From the cell containing the given text, extract its center point as (x, y) coordinate. 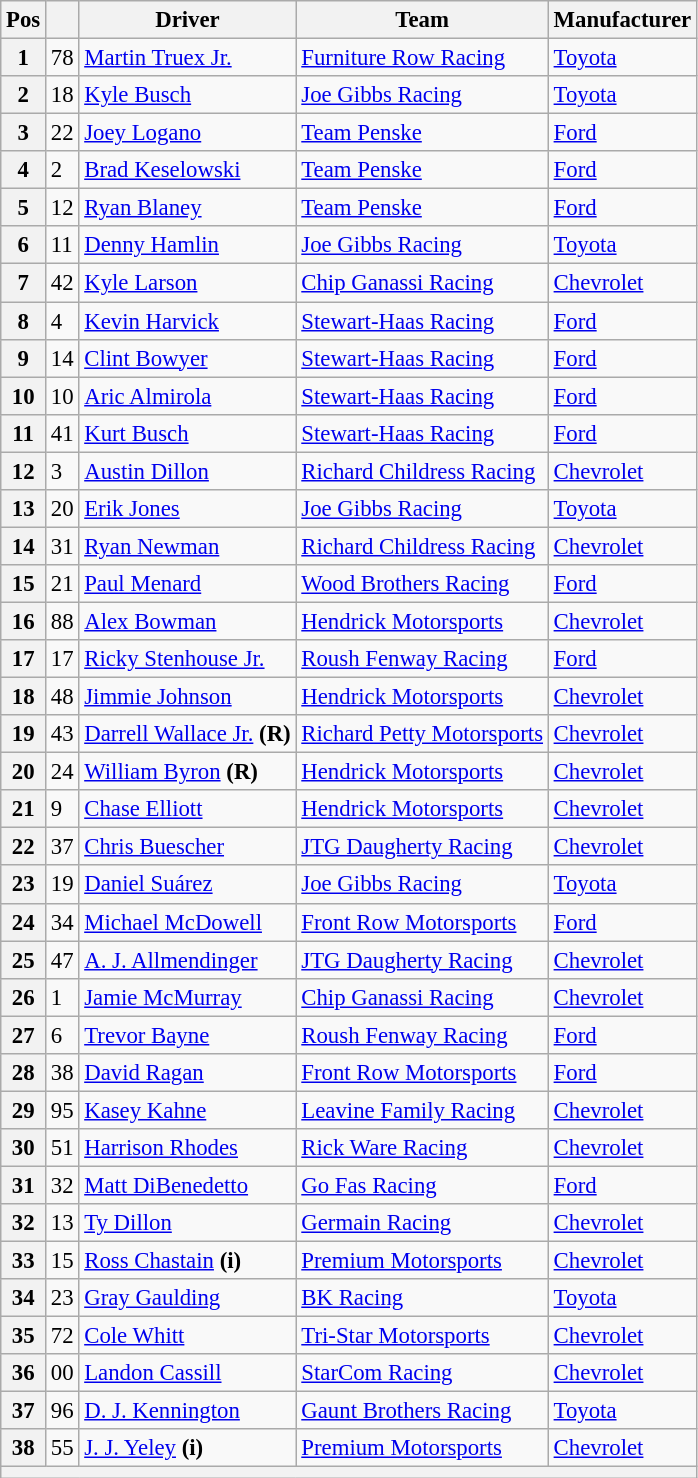
Kyle Busch (188, 95)
41 (62, 433)
Jamie McMurray (188, 997)
36 (24, 1373)
William Byron (R) (188, 772)
88 (62, 621)
Erik Jones (188, 509)
Brad Keselowski (188, 170)
A. J. Allmendinger (188, 960)
Furniture Row Racing (422, 58)
55 (62, 1449)
Clint Bowyer (188, 358)
96 (62, 1411)
48 (62, 697)
Joey Logano (188, 133)
Manufacturer (622, 20)
Michael McDowell (188, 922)
25 (24, 960)
Ross Chastain (i) (188, 1261)
Ty Dillon (188, 1223)
5 (24, 208)
Richard Petty Motorsports (422, 734)
42 (62, 283)
Kasey Kahne (188, 1110)
Wood Brothers Racing (422, 584)
30 (24, 1148)
Ryan Newman (188, 546)
Denny Hamlin (188, 245)
Trevor Bayne (188, 1035)
Cole Whitt (188, 1336)
Chase Elliott (188, 809)
29 (24, 1110)
Pos (24, 20)
Tri-Star Motorsports (422, 1336)
43 (62, 734)
BK Racing (422, 1298)
7 (24, 283)
8 (24, 321)
00 (62, 1373)
Daniel Suárez (188, 885)
Gaunt Brothers Racing (422, 1411)
27 (24, 1035)
Jimmie Johnson (188, 697)
33 (24, 1261)
Team (422, 20)
Leavine Family Racing (422, 1110)
Ricky Stenhouse Jr. (188, 659)
Go Fas Racing (422, 1185)
Kurt Busch (188, 433)
95 (62, 1110)
51 (62, 1148)
Matt DiBenedetto (188, 1185)
72 (62, 1336)
Aric Almirola (188, 396)
Rick Ware Racing (422, 1148)
D. J. Kennington (188, 1411)
Germain Racing (422, 1223)
Alex Bowman (188, 621)
Paul Menard (188, 584)
Martin Truex Jr. (188, 58)
28 (24, 1073)
Kyle Larson (188, 283)
Austin Dillon (188, 471)
35 (24, 1336)
StarCom Racing (422, 1373)
Darrell Wallace Jr. (R) (188, 734)
Driver (188, 20)
Ryan Blaney (188, 208)
Gray Gaulding (188, 1298)
47 (62, 960)
26 (24, 997)
16 (24, 621)
Kevin Harvick (188, 321)
J. J. Yeley (i) (188, 1449)
David Ragan (188, 1073)
Chris Buescher (188, 847)
Harrison Rhodes (188, 1148)
Landon Cassill (188, 1373)
78 (62, 58)
